Search for the cell housing the specified text and yield its (X, Y) center coordinate. 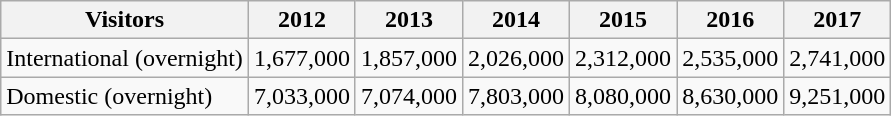
8,630,000 (730, 96)
2015 (624, 20)
1,857,000 (408, 58)
2013 (408, 20)
2,026,000 (516, 58)
7,803,000 (516, 96)
7,074,000 (408, 96)
2017 (838, 20)
2014 (516, 20)
International (overnight) (125, 58)
2,312,000 (624, 58)
9,251,000 (838, 96)
2012 (302, 20)
2016 (730, 20)
Domestic (overnight) (125, 96)
Visitors (125, 20)
2,535,000 (730, 58)
1,677,000 (302, 58)
7,033,000 (302, 96)
8,080,000 (624, 96)
2,741,000 (838, 58)
